Find where the given text appears and provide that cell's center as [X, Y] coordinate. 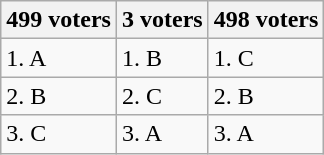
498 voters [266, 20]
1. C [266, 58]
499 voters [59, 20]
3. C [59, 134]
3 voters [162, 20]
1. A [59, 58]
2. C [162, 96]
1. B [162, 58]
